Detect which cell encompasses the target text, then output its (X, Y) center coordinate. 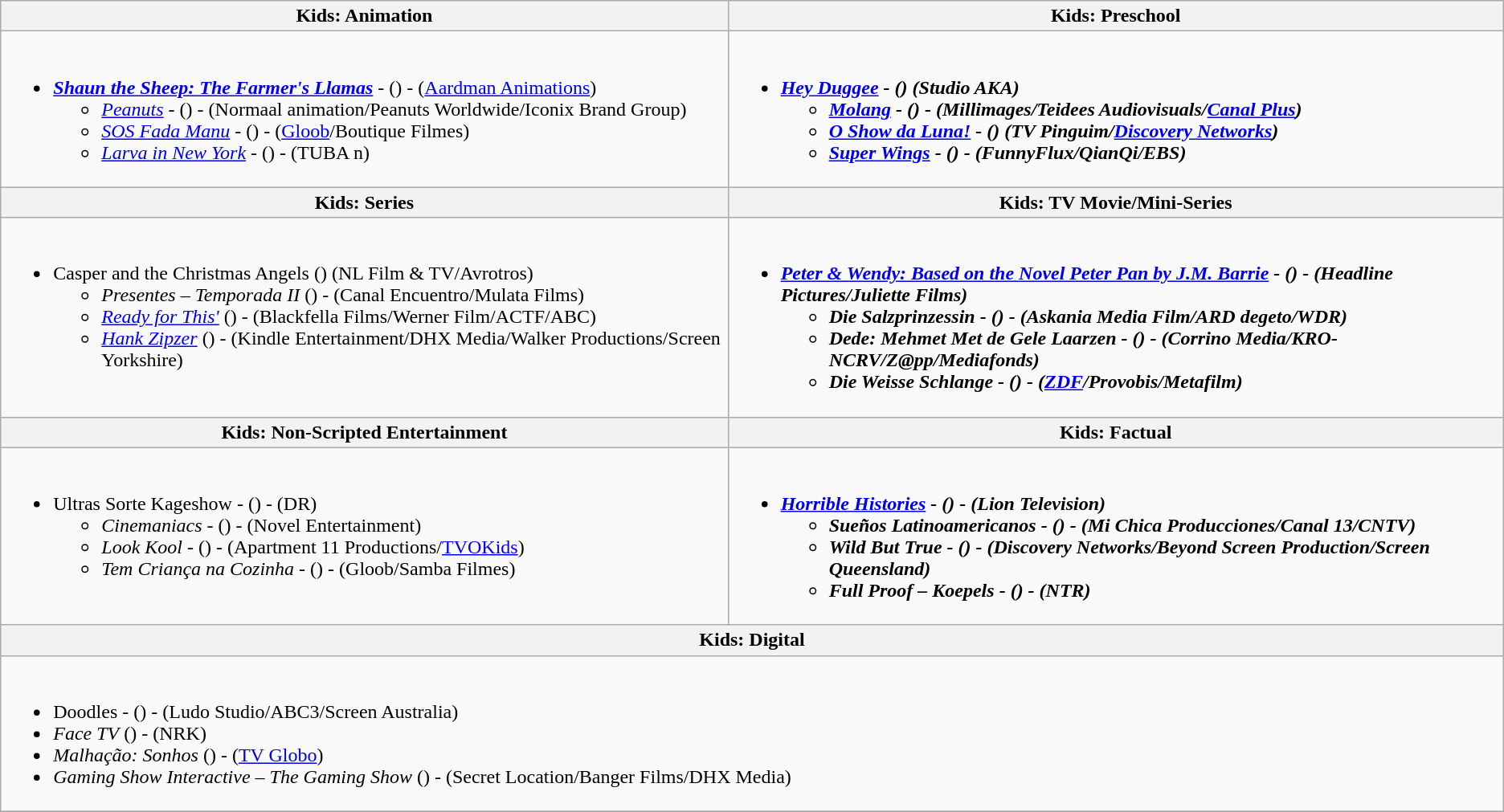
Kids: Animation (365, 16)
Kids: Series (365, 202)
Kids: Non-Scripted Entertainment (365, 432)
Kids: Digital (752, 640)
Kids: Factual (1115, 432)
Kids: Preschool (1115, 16)
Kids: TV Movie/Mini-Series (1115, 202)
